Locate the cell with the specified text and output its [X, Y] center coordinate. 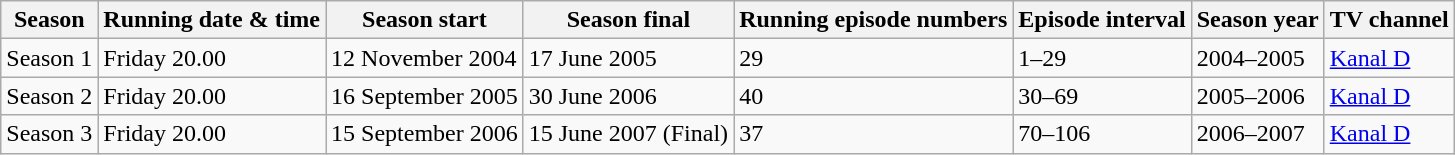
2006–2007 [1258, 134]
12 November 2004 [425, 58]
Season year [1258, 20]
15 June 2007 (Final) [628, 134]
37 [874, 134]
Season 3 [50, 134]
29 [874, 58]
30–69 [1102, 96]
Season 1 [50, 58]
30 June 2006 [628, 96]
1–29 [1102, 58]
17 June 2005 [628, 58]
40 [874, 96]
Season 2 [50, 96]
Episode interval [1102, 20]
2004–2005 [1258, 58]
TV channel [1389, 20]
70–106 [1102, 134]
16 September 2005 [425, 96]
Running date & time [212, 20]
15 September 2006 [425, 134]
Running episode numbers [874, 20]
Season start [425, 20]
Season [50, 20]
2005–2006 [1258, 96]
Season final [628, 20]
